Locate the cell with the specified text and output its [x, y] center coordinate. 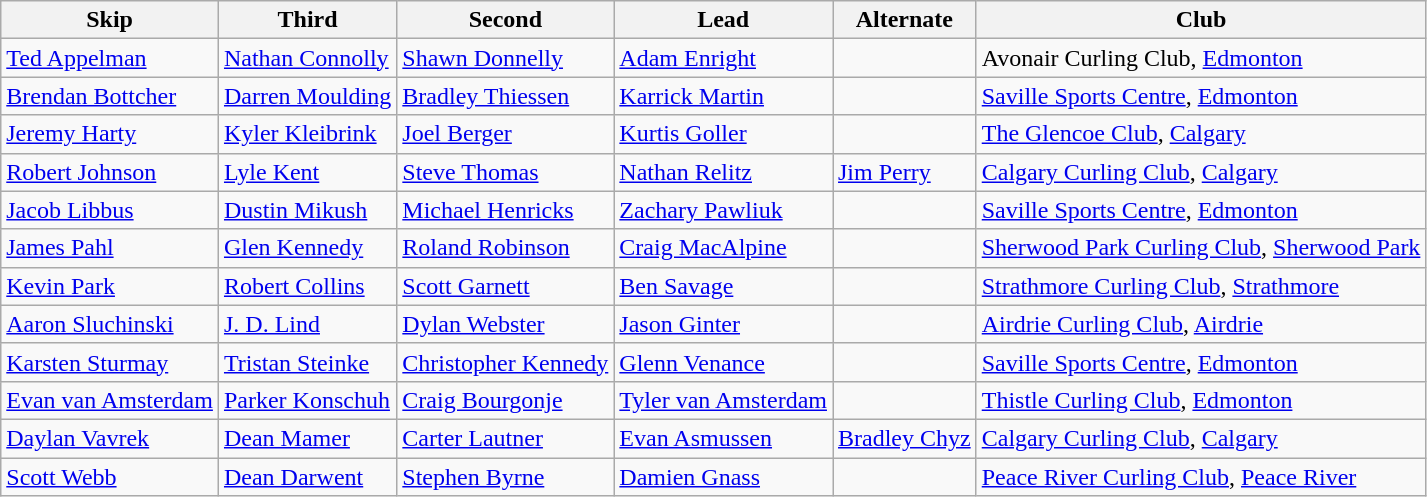
Glen Kennedy [307, 248]
Daylan Vavrek [110, 438]
Roland Robinson [506, 248]
Avonair Curling Club, Edmonton [1201, 58]
Third [307, 20]
Alternate [904, 20]
Evan Asmussen [724, 438]
Damien Gnass [724, 477]
Darren Moulding [307, 96]
Michael Henricks [506, 210]
Lyle Kent [307, 172]
Aaron Sluchinski [110, 324]
Sherwood Park Curling Club, Sherwood Park [1201, 248]
Steve Thomas [506, 172]
Carter Lautner [506, 438]
Stephen Byrne [506, 477]
Tristan Steinke [307, 362]
Ted Appelman [110, 58]
Tyler van Amsterdam [724, 400]
Shawn Donnelly [506, 58]
Kurtis Goller [724, 134]
Peace River Curling Club, Peace River [1201, 477]
Nathan Connolly [307, 58]
Ben Savage [724, 286]
Glenn Venance [724, 362]
J. D. Lind [307, 324]
Thistle Curling Club, Edmonton [1201, 400]
Airdrie Curling Club, Airdrie [1201, 324]
Dylan Webster [506, 324]
James Pahl [110, 248]
Joel Berger [506, 134]
Brendan Bottcher [110, 96]
Nathan Relitz [724, 172]
Karsten Sturmay [110, 362]
Jacob Libbus [110, 210]
Christopher Kennedy [506, 362]
Adam Enright [724, 58]
Evan van Amsterdam [110, 400]
Kevin Park [110, 286]
Strathmore Curling Club, Strathmore [1201, 286]
Scott Webb [110, 477]
Zachary Pawliuk [724, 210]
Jason Ginter [724, 324]
Robert Collins [307, 286]
The Glencoe Club, Calgary [1201, 134]
Craig MacAlpine [724, 248]
Kyler Kleibrink [307, 134]
Dean Mamer [307, 438]
Bradley Thiessen [506, 96]
Jeremy Harty [110, 134]
Jim Perry [904, 172]
Craig Bourgonje [506, 400]
Karrick Martin [724, 96]
Second [506, 20]
Parker Konschuh [307, 400]
Scott Garnett [506, 286]
Bradley Chyz [904, 438]
Robert Johnson [110, 172]
Skip [110, 20]
Club [1201, 20]
Dustin Mikush [307, 210]
Dean Darwent [307, 477]
Lead [724, 20]
